Search for the cell housing the specified text and yield its (x, y) center coordinate. 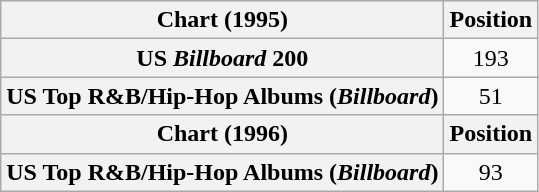
93 (491, 172)
US Billboard 200 (222, 58)
Chart (1995) (222, 20)
Chart (1996) (222, 134)
193 (491, 58)
51 (491, 96)
